Capture the cell that displays the provided text and extract its [X, Y] central coordinate. 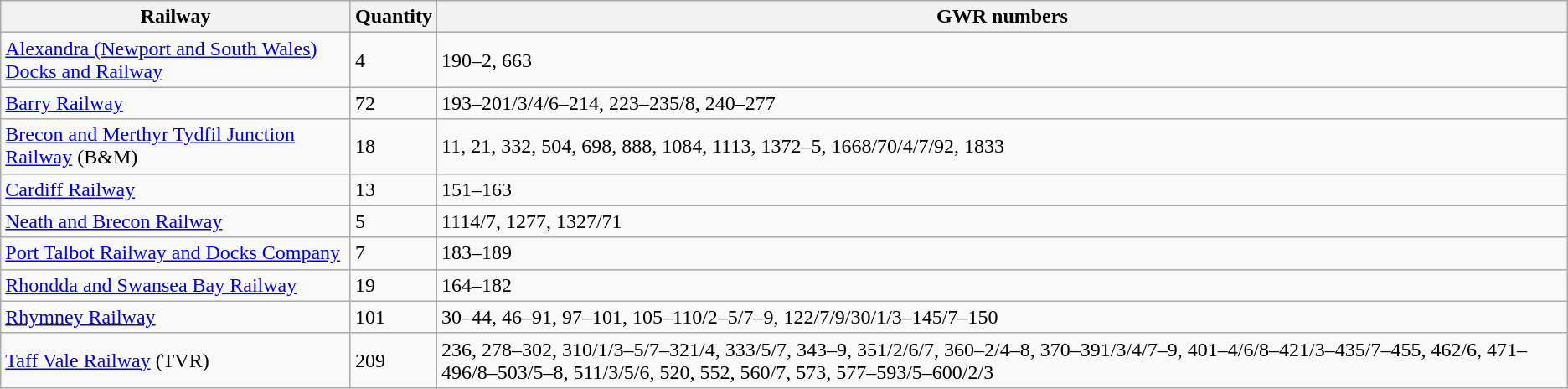
GWR numbers [1003, 17]
Brecon and Merthyr Tydfil Junction Railway (B&M) [176, 146]
151–163 [1003, 189]
209 [394, 360]
11, 21, 332, 504, 698, 888, 1084, 1113, 1372–5, 1668/70/4/7/92, 1833 [1003, 146]
164–182 [1003, 285]
Cardiff Railway [176, 189]
19 [394, 285]
Taff Vale Railway (TVR) [176, 360]
Quantity [394, 17]
Port Talbot Railway and Docks Company [176, 253]
Railway [176, 17]
18 [394, 146]
72 [394, 103]
Alexandra (Newport and South Wales) Docks and Railway [176, 60]
183–189 [1003, 253]
Barry Railway [176, 103]
7 [394, 253]
193–201/3/4/6–214, 223–235/8, 240–277 [1003, 103]
5 [394, 221]
101 [394, 317]
30–44, 46–91, 97–101, 105–110/2–5/7–9, 122/7/9/30/1/3–145/7–150 [1003, 317]
190–2, 663 [1003, 60]
1114/7, 1277, 1327/71 [1003, 221]
13 [394, 189]
Neath and Brecon Railway [176, 221]
4 [394, 60]
Rhondda and Swansea Bay Railway [176, 285]
Rhymney Railway [176, 317]
